For the text-containing cell, return its midpoint in (X, Y) coordinate format. 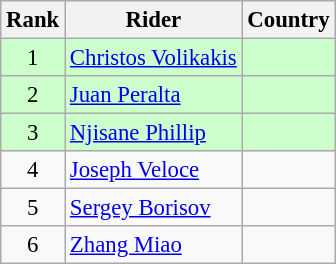
4 (33, 170)
Christos Volikakis (154, 58)
Country (288, 20)
2 (33, 95)
6 (33, 245)
Zhang Miao (154, 245)
3 (33, 133)
1 (33, 58)
Rank (33, 20)
5 (33, 208)
Joseph Veloce (154, 170)
Sergey Borisov (154, 208)
Rider (154, 20)
Njisane Phillip (154, 133)
Juan Peralta (154, 95)
